Locate the cell with the specified text and output its (x, y) center coordinate. 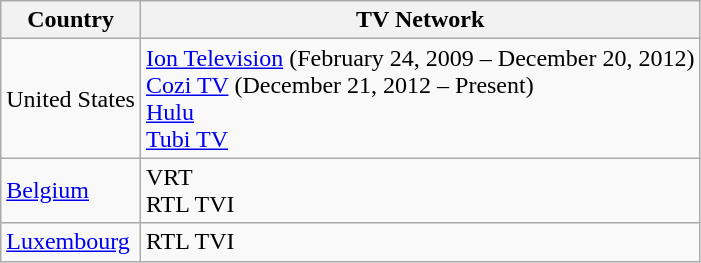
Ion Television (February 24, 2009 – December 20, 2012)Cozi TV (December 21, 2012 – Present)HuluTubi TV (420, 98)
Luxembourg (71, 242)
TV Network (420, 20)
Belgium (71, 190)
VRTRTL TVI (420, 190)
Country (71, 20)
United States (71, 98)
RTL TVI (420, 242)
